Scan for the cell matching the given text and deliver its (X, Y) coordinate at center. 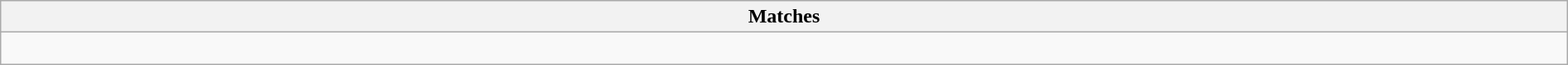
Matches (784, 17)
